Scan for the cell matching the given text and deliver its (x, y) coordinate at center. 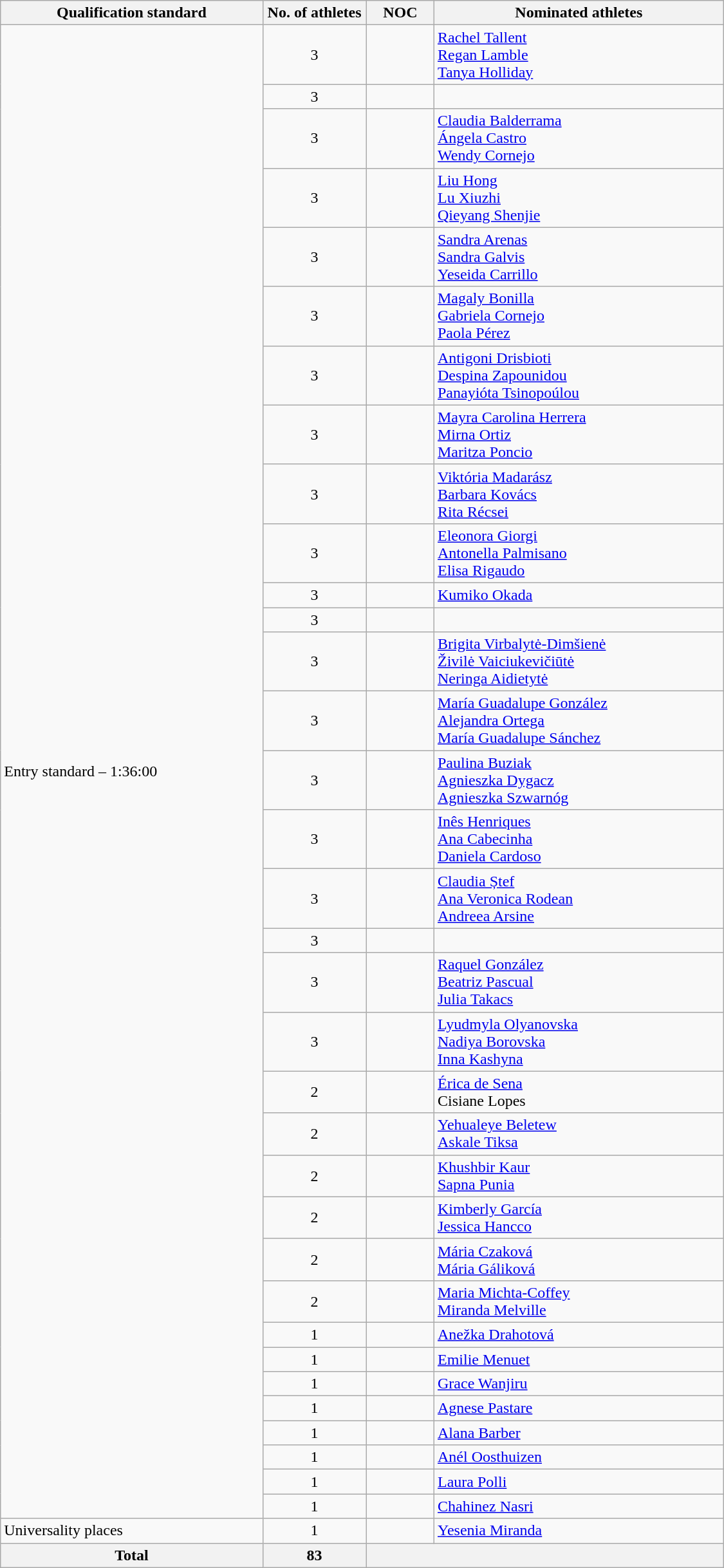
Brigita Virbalytė-DimšienėŽivilė VaiciukevičiūtėNeringa Aidietytė (579, 662)
Claudia BalderramaÁngela CastroWendy Cornejo (579, 138)
Qualification standard (131, 13)
Laura Polli (579, 1482)
Mária CzakováMária Gáliková (579, 1259)
Eleonora GiorgiAntonella PalmisanoElisa Rigaudo (579, 553)
Antigoni DrisbiotiDespina ZapounidouPanayióta Tsinopoúlou (579, 375)
Grace Wanjiru (579, 1384)
Magaly BonillaGabriela CornejoPaola Pérez (579, 316)
Viktória MadarászBarbara KovácsRita Récsei (579, 494)
Kumiko Okada (579, 595)
Nominated athletes (579, 13)
Liu HongLu XiuzhiQieyang Shenjie (579, 198)
Lyudmyla OlyanovskaNadiya BorovskaInna Kashyna (579, 1041)
Anežka Drahotová (579, 1334)
Yehualeye BeletewAskale Tiksa (579, 1134)
Claudia ȘtefAna Veronica RodeanAndreea Arsine (579, 899)
Érica de SenaCisiane Lopes (579, 1092)
Entry standard – 1:36:00 (131, 772)
Alana Barber (579, 1433)
Total (131, 1555)
Universality places (131, 1531)
María Guadalupe GonzálezAlejandra OrtegaMaría Guadalupe Sánchez (579, 721)
Kimberly GarcíaJessica Hancco (579, 1218)
Raquel GonzálezBeatriz PascualJulia Takacs (579, 982)
Emilie Menuet (579, 1359)
Yesenia Miranda (579, 1531)
Sandra ArenasSandra GalvisYeseida Carrillo (579, 257)
Rachel TallentRegan LambleTanya Holliday (579, 55)
Paulina BuziakAgnieszka DygaczAgnieszka Szwarnóg (579, 780)
No. of athletes (314, 13)
83 (314, 1555)
Mayra Carolina HerreraMirna OrtizMaritza Poncio (579, 434)
NOC (400, 13)
Chahinez Nasri (579, 1506)
Maria Michta-CoffeyMiranda Melville (579, 1302)
Anél Oosthuizen (579, 1457)
Agnese Pastare (579, 1408)
Inês HenriquesAna CabecinhaDaniela Cardoso (579, 839)
Khushbir KaurSapna Punia (579, 1175)
